Output the [X, Y] coordinate of the center of the cell containing the given text.  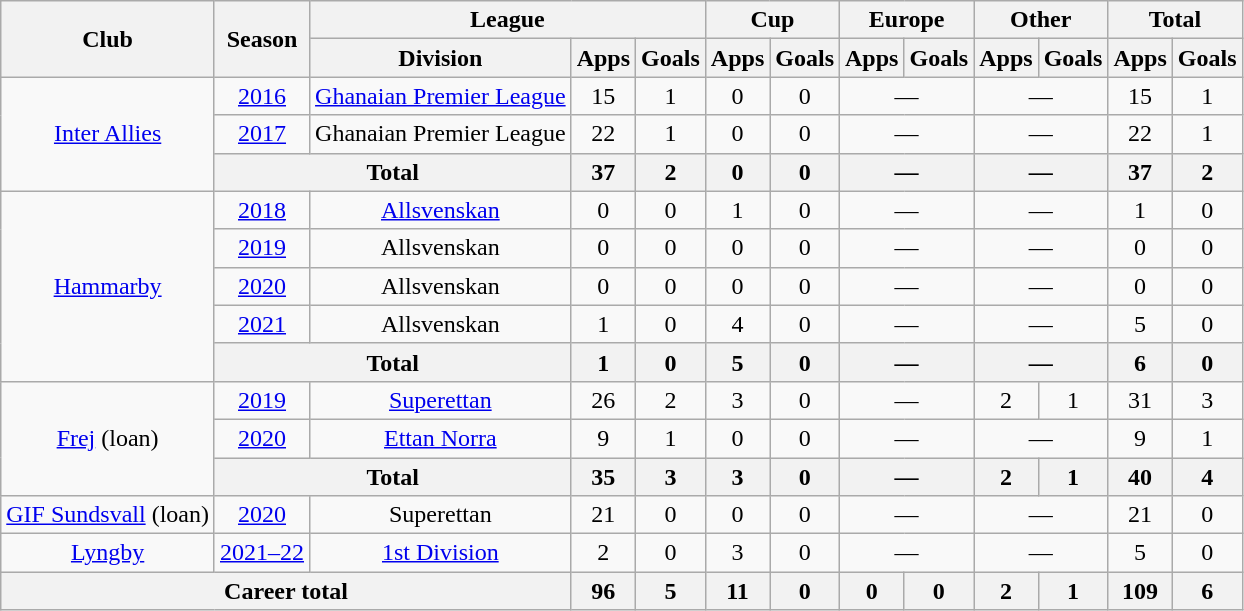
Inter Allies [108, 134]
2018 [262, 210]
Other [1041, 20]
Cup [772, 20]
Hammarby [108, 286]
Frej (loan) [108, 438]
Division [441, 58]
Career total [286, 591]
Ettan Norra [441, 438]
1st Division [441, 553]
31 [1140, 400]
96 [603, 591]
2021–22 [262, 553]
Europe [907, 20]
2016 [262, 96]
League [508, 20]
109 [1140, 591]
Club [108, 39]
Season [262, 39]
40 [1140, 477]
Lyngby [108, 553]
26 [603, 400]
2021 [262, 324]
2017 [262, 134]
35 [603, 477]
GIF Sundsvall (loan) [108, 515]
11 [737, 591]
